Output the (x, y) coordinate of the center of the cell containing the given text.  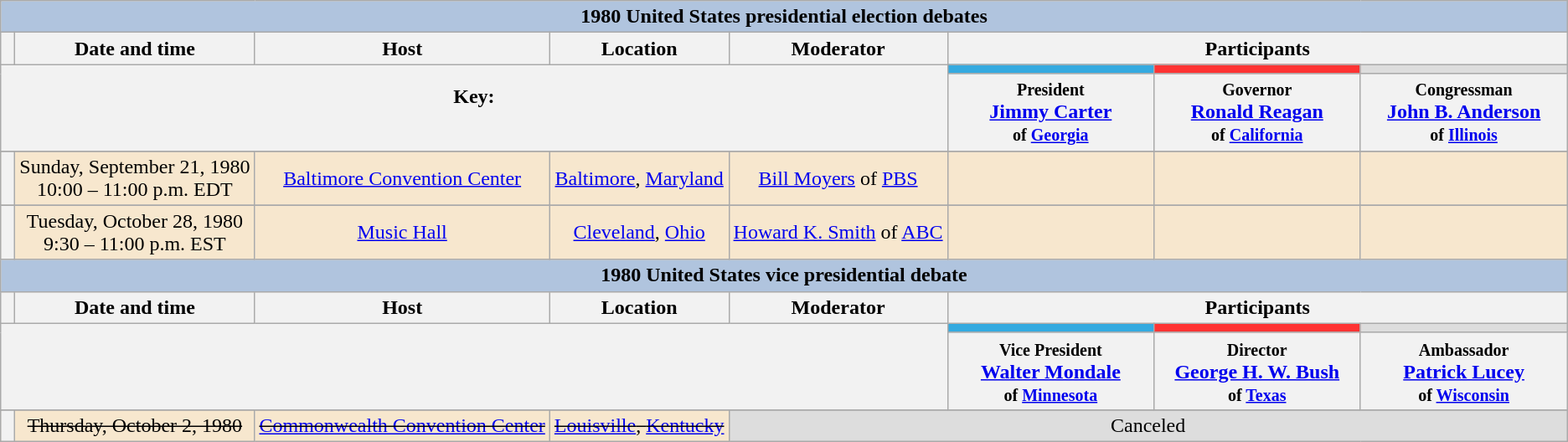
Howard K. Smith of ABC (838, 233)
1980 United States vice presidential debate (784, 275)
Commonwealth Convention Center (402, 425)
Key: (474, 107)
Music Hall (402, 233)
Vice PresidentWalter Mondaleof Minnesota (1050, 371)
PresidentJimmy Carterof Georgia (1050, 112)
Sunday, September 21, 198010:00 – 11:00 p.m. EDT (135, 177)
Cleveland, Ohio (639, 233)
CongressmanJohn B. Andersonof Illinois (1464, 112)
Thursday, October 2, 1980 (135, 425)
GovernorRonald Reaganof California (1257, 112)
Canceled (1148, 425)
Baltimore Convention Center (402, 177)
Louisville, Kentucky (639, 425)
DirectorGeorge H. W. Bushof Texas (1257, 371)
1980 United States presidential election debates (784, 17)
AmbassadorPatrick Luceyof Wisconsin (1464, 371)
Tuesday, October 28, 19809:30 – 11:00 p.m. EST (135, 233)
Baltimore, Maryland (639, 177)
Bill Moyers of PBS (838, 177)
